Output the (X, Y) coordinate of the center of the cell containing the given text.  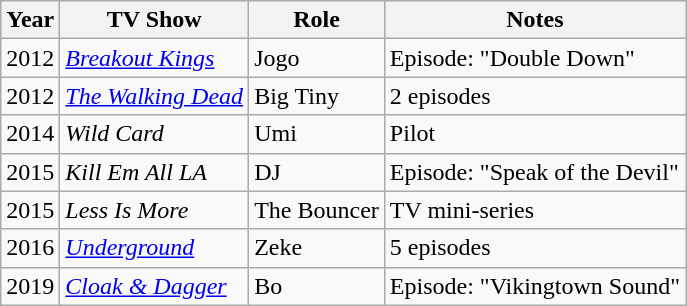
Umi (317, 134)
TV mini-series (534, 210)
Cloak & Dagger (154, 286)
Kill Em All LA (154, 172)
2 episodes (534, 96)
Jogo (317, 58)
Big Tiny (317, 96)
TV Show (154, 20)
Episode: "Vikingtown Sound" (534, 286)
Bo (317, 286)
Episode: "Double Down" (534, 58)
2014 (30, 134)
Wild Card (154, 134)
Pilot (534, 134)
2019 (30, 286)
Notes (534, 20)
Less Is More (154, 210)
2016 (30, 248)
DJ (317, 172)
Breakout Kings (154, 58)
Role (317, 20)
Year (30, 20)
Underground (154, 248)
5 episodes (534, 248)
The Bouncer (317, 210)
The Walking Dead (154, 96)
Episode: "Speak of the Devil" (534, 172)
Zeke (317, 248)
